Capture the cell that displays the provided text and extract its (X, Y) central coordinate. 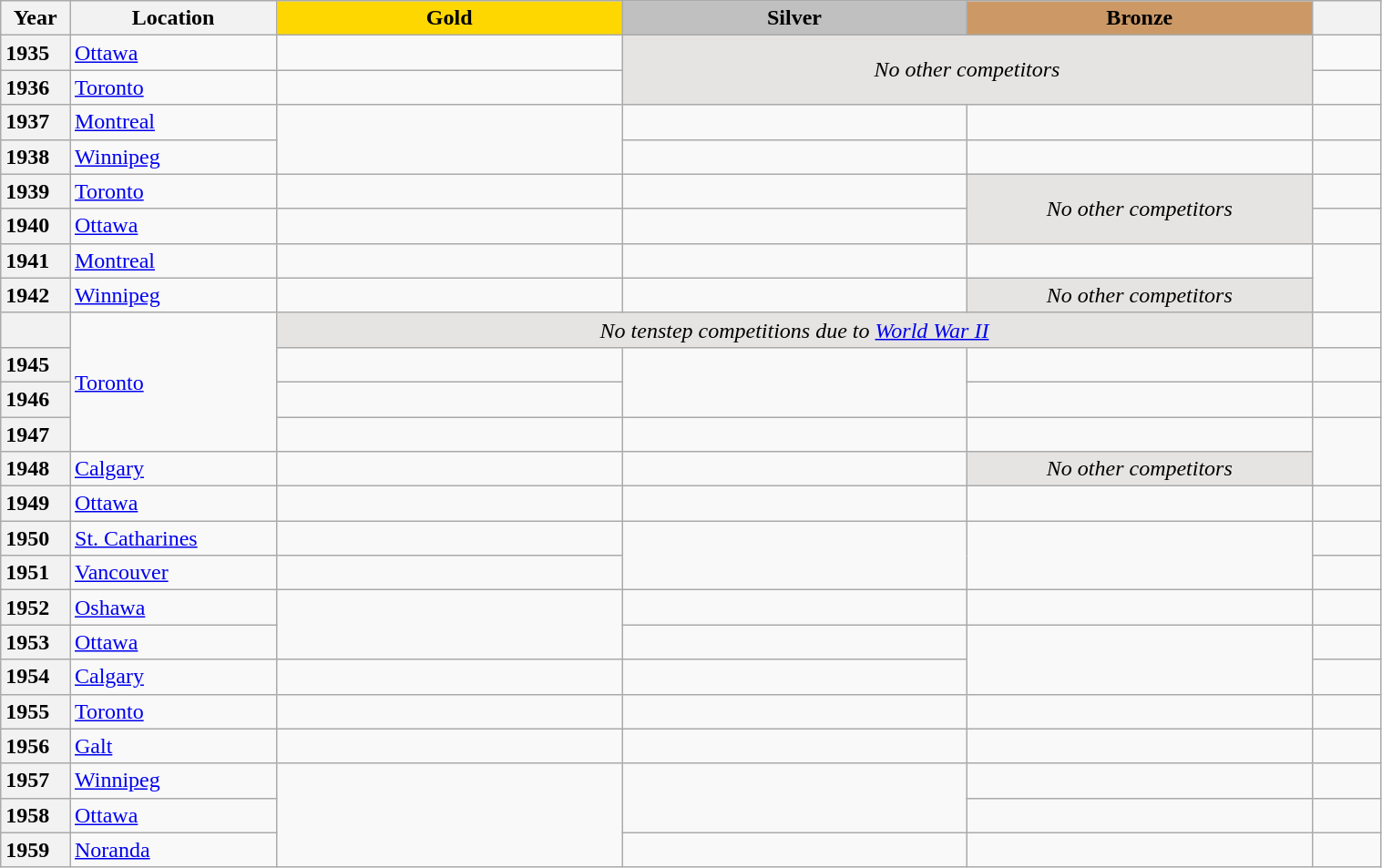
1953 (36, 642)
1939 (36, 191)
1955 (36, 711)
1946 (36, 399)
1954 (36, 677)
1958 (36, 815)
1936 (36, 87)
1947 (36, 434)
1937 (36, 122)
St. Catharines (173, 538)
1945 (36, 364)
Silver (794, 18)
Location (173, 18)
1950 (36, 538)
1938 (36, 157)
Oshawa (173, 608)
Vancouver (173, 573)
1951 (36, 573)
1959 (36, 850)
Galt (173, 746)
Year (36, 18)
1948 (36, 469)
No tenstep competitions due to World War II (794, 330)
1935 (36, 53)
1949 (36, 504)
1957 (36, 781)
Bronze (1139, 18)
1940 (36, 226)
Gold (450, 18)
Noranda (173, 850)
1942 (36, 295)
1952 (36, 608)
1941 (36, 260)
1956 (36, 746)
